Determine the [x, y] coordinate at the center of the cell enclosing the given text.  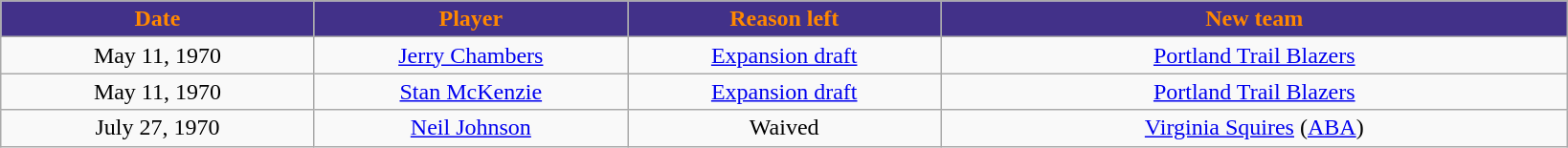
Waived [785, 128]
Neil Johnson [471, 128]
July 27, 1970 [157, 128]
Date [157, 19]
New team [1254, 19]
Reason left [785, 19]
Virginia Squires (ABA) [1254, 128]
Stan McKenzie [471, 92]
Player [471, 19]
Jerry Chambers [471, 55]
